Capture the cell that displays the provided text and extract its (x, y) central coordinate. 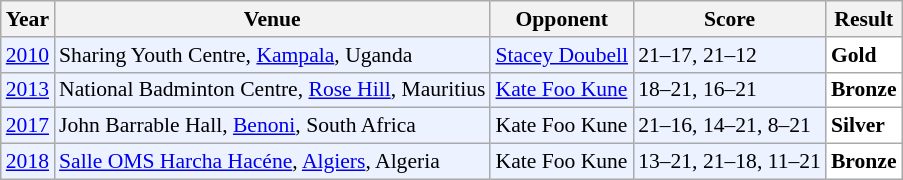
13–21, 21–18, 11–21 (730, 162)
21–16, 14–21, 8–21 (730, 126)
Opponent (562, 19)
Year (28, 19)
Sharing Youth Centre, Kampala, Uganda (272, 55)
2017 (28, 126)
Salle OMS Harcha Hacéne, Algiers, Algeria (272, 162)
National Badminton Centre, Rose Hill, Mauritius (272, 90)
2013 (28, 90)
Result (864, 19)
2010 (28, 55)
Silver (864, 126)
18–21, 16–21 (730, 90)
John Barrable Hall, Benoni, South Africa (272, 126)
2018 (28, 162)
Score (730, 19)
Gold (864, 55)
21–17, 21–12 (730, 55)
Venue (272, 19)
Stacey Doubell (562, 55)
